Search for the cell housing the specified text and yield its [x, y] center coordinate. 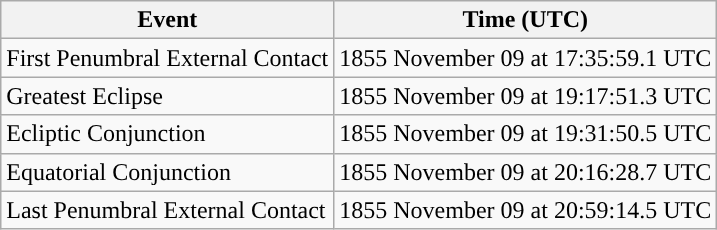
1855 November 09 at 19:17:51.3 UTC [526, 96]
1855 November 09 at 17:35:59.1 UTC [526, 58]
Ecliptic Conjunction [168, 134]
Equatorial Conjunction [168, 172]
First Penumbral External Contact [168, 58]
Last Penumbral External Contact [168, 210]
Time (UTC) [526, 20]
Event [168, 20]
1855 November 09 at 20:59:14.5 UTC [526, 210]
1855 November 09 at 19:31:50.5 UTC [526, 134]
Greatest Eclipse [168, 96]
1855 November 09 at 20:16:28.7 UTC [526, 172]
